Find where the given text appears and provide that cell's center as (X, Y) coordinate. 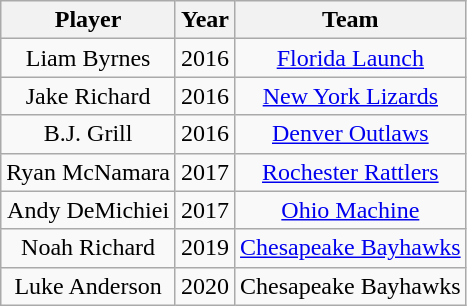
Ryan McNamara (88, 172)
Player (88, 20)
Team (351, 20)
2020 (204, 286)
Andy DeMichiei (88, 210)
B.J. Grill (88, 134)
Liam Byrnes (88, 58)
Florida Launch (351, 58)
2019 (204, 248)
Noah Richard (88, 248)
Year (204, 20)
Luke Anderson (88, 286)
Rochester Rattlers (351, 172)
Ohio Machine (351, 210)
Denver Outlaws (351, 134)
Jake Richard (88, 96)
New York Lizards (351, 96)
